Locate the cell with the specified text and output its (X, Y) center coordinate. 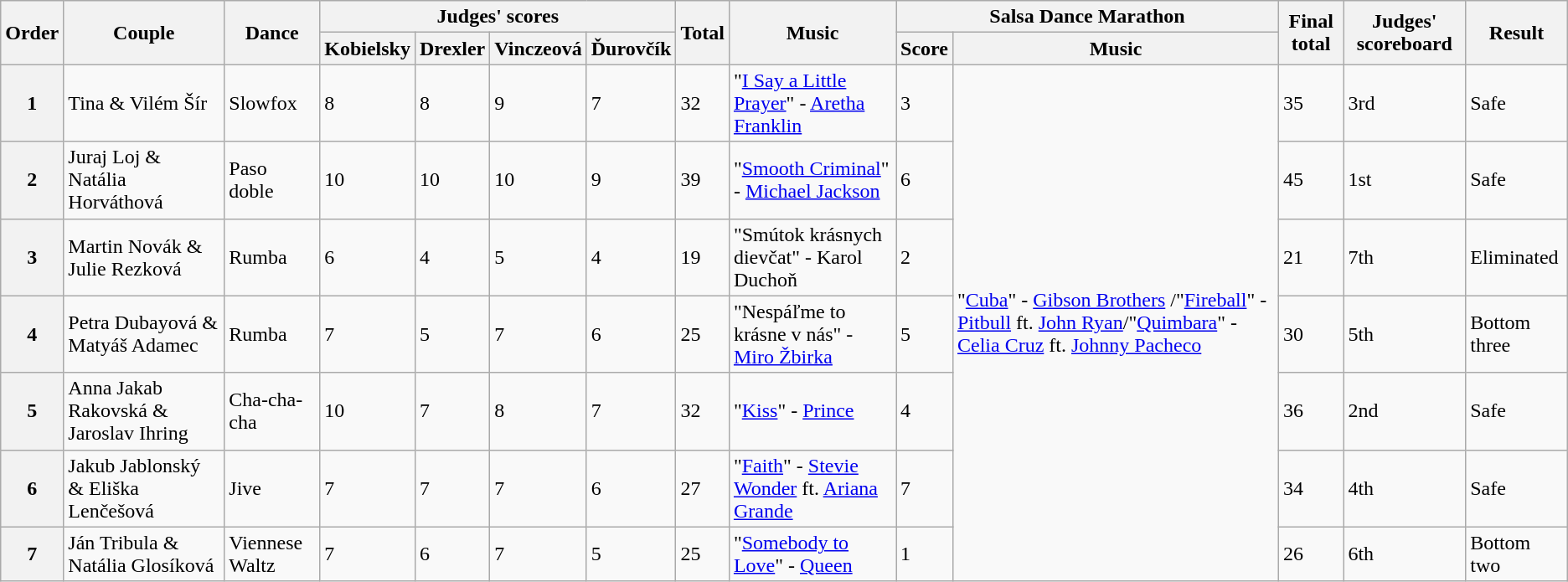
4th (1405, 488)
34 (1310, 488)
Slowfox (272, 103)
Judges' scores (498, 17)
Bottom two (1517, 554)
Paso doble (272, 180)
Kobielsky (368, 49)
"Cuba" - Gibson Brothers /"Fireball" - Pitbull ft. John Ryan/"Quimbara" - Celia Cruz ft. Johnny Pacheco (1116, 323)
"Smooth Criminal" - Michael Jackson (812, 180)
35 (1310, 103)
Eliminated (1517, 257)
19 (703, 257)
Result (1517, 33)
Tina & Vilém Šír (144, 103)
Viennese Waltz (272, 554)
"Smútok krásnych dievčat" - Karol Duchoň (812, 257)
36 (1310, 411)
"Kiss" - Prince (812, 411)
Juraj Loj & Natália Horváthová (144, 180)
2nd (1405, 411)
45 (1310, 180)
Martin Novák & Julie Rezková (144, 257)
Cha-cha-cha (272, 411)
Anna Jakab Rakovská & Jaroslav Ihring (144, 411)
Total (703, 33)
Dance (272, 33)
39 (703, 180)
30 (1310, 334)
27 (703, 488)
1st (1405, 180)
Bottom three (1517, 334)
Couple (144, 33)
Jakub Jablonský & Eliška Lenčešová (144, 488)
Ján Tribula & Natália Glosíková (144, 554)
Score (925, 49)
"I Say a Little Prayer" - Aretha Franklin (812, 103)
"Faith" - Stevie Wonder ft. Ariana Grande (812, 488)
"Somebody to Love" - Queen (812, 554)
Order (32, 33)
Jive (272, 488)
Petra Dubayová & Matyáš Adamec (144, 334)
Vinczeová (538, 49)
6th (1405, 554)
Ďurovčík (632, 49)
Salsa Dance Marathon (1087, 17)
Drexler (452, 49)
26 (1310, 554)
Judges' scoreboard (1405, 33)
21 (1310, 257)
Final total (1310, 33)
5th (1405, 334)
7th (1405, 257)
"Nespáľme to krásne v nás" - Miro Žbirka (812, 334)
3rd (1405, 103)
